For the text-containing cell, return its midpoint in (x, y) coordinate format. 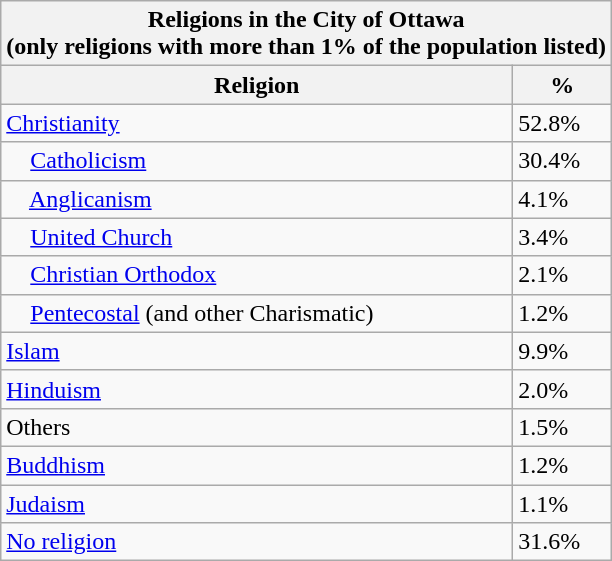
Buddhism (257, 465)
Judaism (257, 503)
2.1% (562, 275)
52.8% (562, 123)
Anglicanism (257, 199)
% (562, 85)
United Church (257, 237)
Others (257, 427)
30.4% (562, 161)
3.4% (562, 237)
Hinduism (257, 389)
Christianity (257, 123)
4.1% (562, 199)
1.5% (562, 427)
Christian Orthodox (257, 275)
Islam (257, 351)
1.1% (562, 503)
Catholicism (257, 161)
9.9% (562, 351)
2.0% (562, 389)
Religion (257, 85)
Religions in the City of Ottawa (only religions with more than 1% of the population listed) (306, 34)
No religion (257, 542)
31.6% (562, 542)
Pentecostal (and other Charismatic) (257, 313)
